Extract the [x, y] coordinate from the center of the cell holding the provided text.  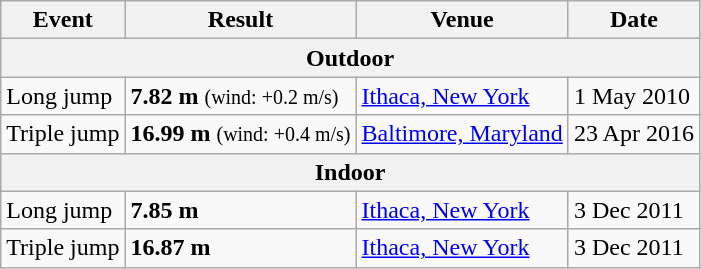
7.82 m (wind: +0.2 m/s) [240, 96]
Venue [462, 20]
16.99 m (wind: +0.4 m/s) [240, 134]
Indoor [350, 172]
Event [63, 20]
Result [240, 20]
23 Apr 2016 [634, 134]
Date [634, 20]
1 May 2010 [634, 96]
7.85 m [240, 210]
16.87 m [240, 248]
Baltimore, Maryland [462, 134]
Outdoor [350, 58]
